Locate the cell with the specified text and output its [x, y] center coordinate. 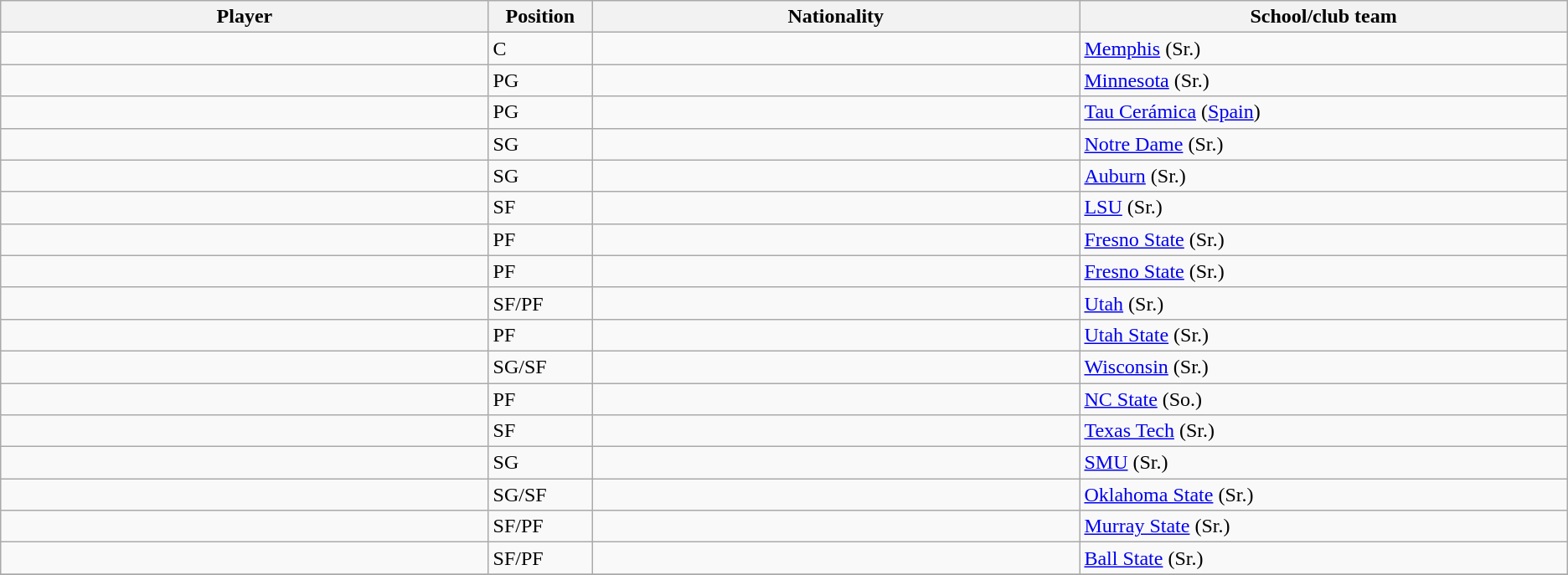
Texas Tech (Sr.) [1323, 431]
NC State (So.) [1323, 399]
Wisconsin (Sr.) [1323, 367]
Tau Cerámica (Spain) [1323, 112]
Memphis (Sr.) [1323, 49]
Utah (Sr.) [1323, 303]
LSU (Sr.) [1323, 208]
Auburn (Sr.) [1323, 176]
Utah State (Sr.) [1323, 335]
Player [245, 17]
Notre Dame (Sr.) [1323, 144]
Ball State (Sr.) [1323, 558]
Minnesota (Sr.) [1323, 80]
Position [540, 17]
Nationality [836, 17]
Murray State (Sr.) [1323, 526]
Oklahoma State (Sr.) [1323, 495]
SMU (Sr.) [1323, 463]
School/club team [1323, 17]
C [540, 49]
